Capture the cell that displays the provided text and extract its (x, y) central coordinate. 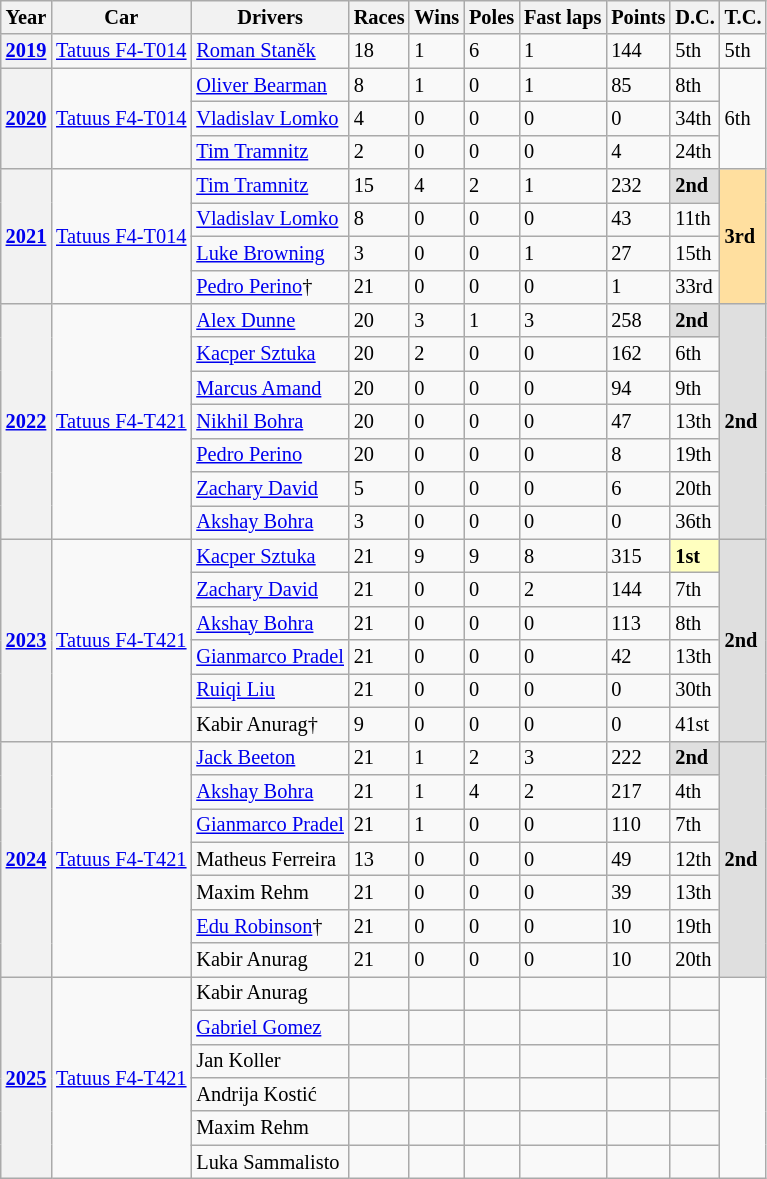
Edu Robinson† (270, 926)
Ruiqi Liu (270, 690)
2023 (26, 640)
Matheus Ferreira (270, 859)
9th (694, 388)
30th (694, 690)
Luke Browning (270, 253)
Year (26, 17)
Nikhil Bohra (270, 421)
13 (380, 859)
Oliver Bearman (270, 85)
1st (694, 556)
85 (638, 85)
2019 (26, 51)
Marcus Amand (270, 388)
2021 (26, 236)
Roman Staněk (270, 51)
Luka Sammalisto (270, 1162)
T.C. (744, 17)
D.C. (694, 17)
Poles (492, 17)
94 (638, 388)
Kabir Anurag† (270, 724)
113 (638, 623)
Wins (436, 17)
39 (638, 892)
43 (638, 219)
42 (638, 657)
Jack Beeton (270, 758)
41st (694, 724)
3rd (744, 236)
232 (638, 186)
5 (380, 489)
47 (638, 421)
18 (380, 51)
217 (638, 791)
Car (121, 17)
315 (638, 556)
2025 (26, 1077)
162 (638, 354)
15th (694, 253)
Points (638, 17)
Gabriel Gomez (270, 1027)
Races (380, 17)
Alex Dunne (270, 320)
2020 (26, 118)
33rd (694, 287)
Pedro Perino† (270, 287)
Andrija Kostić (270, 1094)
110 (638, 825)
34th (694, 118)
Fast laps (562, 17)
24th (694, 152)
258 (638, 320)
Drivers (270, 17)
15 (380, 186)
Pedro Perino (270, 455)
2024 (26, 859)
2022 (26, 421)
11th (694, 219)
27 (638, 253)
Jan Koller (270, 1061)
49 (638, 859)
36th (694, 522)
12th (694, 859)
4th (694, 791)
222 (638, 758)
